Detect which cell encompasses the target text, then output its (x, y) center coordinate. 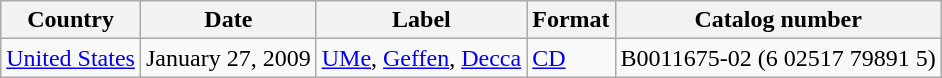
B0011675-02 (6 02517 79891 5) (778, 58)
CD (571, 58)
Country (71, 20)
UMe, Geffen, Decca (422, 58)
Format (571, 20)
Date (228, 20)
United States (71, 58)
January 27, 2009 (228, 58)
Label (422, 20)
Catalog number (778, 20)
